Output the (x, y) coordinate of the center of the cell containing the given text.  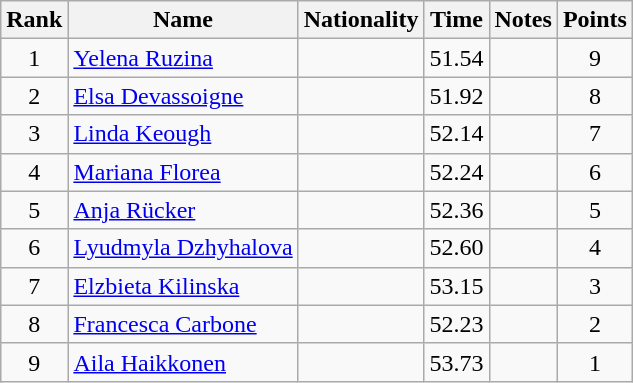
Aila Haikkonen (183, 362)
Yelena Ruzina (183, 58)
Mariana Florea (183, 172)
53.73 (456, 362)
52.36 (456, 210)
Lyudmyla Dzhyhalova (183, 248)
Name (183, 20)
Anja Rücker (183, 210)
52.24 (456, 172)
51.54 (456, 58)
Elzbieta Kilinska (183, 286)
52.14 (456, 134)
51.92 (456, 96)
Rank (34, 20)
Elsa Devassoigne (183, 96)
53.15 (456, 286)
Time (456, 20)
Francesca Carbone (183, 324)
Linda Keough (183, 134)
Notes (523, 20)
Points (594, 20)
52.60 (456, 248)
Nationality (361, 20)
52.23 (456, 324)
